Identify which cell holds the provided text, then report its (x, y) central coordinate. 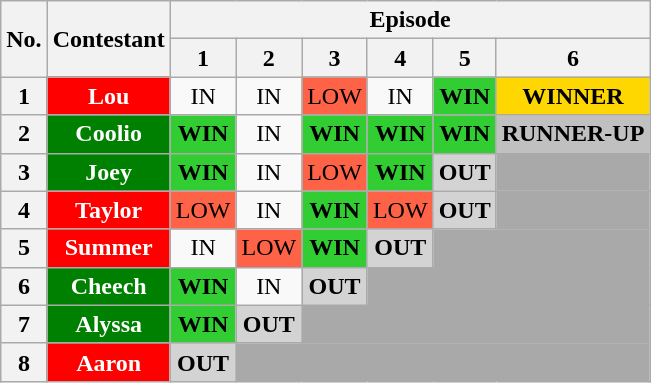
Episode (410, 20)
WINNER (573, 96)
No. (24, 39)
Lou (108, 96)
8 (24, 362)
Alyssa (108, 324)
Contestant (108, 39)
Summer (108, 248)
Taylor (108, 210)
RUNNER-UP (573, 134)
7 (24, 324)
Aaron (108, 362)
Coolio (108, 134)
Cheech (108, 286)
Joey (108, 172)
